Determine the [X, Y] coordinate at the center of the cell enclosing the given text.  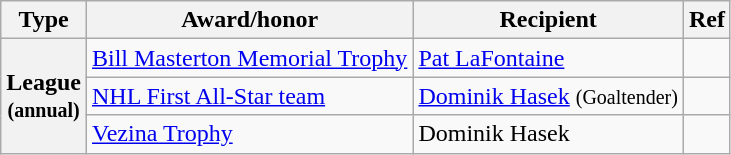
Vezina Trophy [249, 134]
Pat LaFontaine [548, 58]
Ref [706, 20]
Bill Masterton Memorial Trophy [249, 58]
NHL First All-Star team [249, 96]
League(annual) [44, 96]
Award/honor [249, 20]
Dominik Hasek [548, 134]
Type [44, 20]
Dominik Hasek (Goaltender) [548, 96]
Recipient [548, 20]
